Output the [X, Y] coordinate of the center of the cell containing the given text.  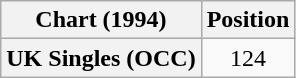
Chart (1994) [101, 20]
UK Singles (OCC) [101, 58]
Position [248, 20]
124 [248, 58]
